Determine the [X, Y] coordinate at the center of the cell enclosing the given text.  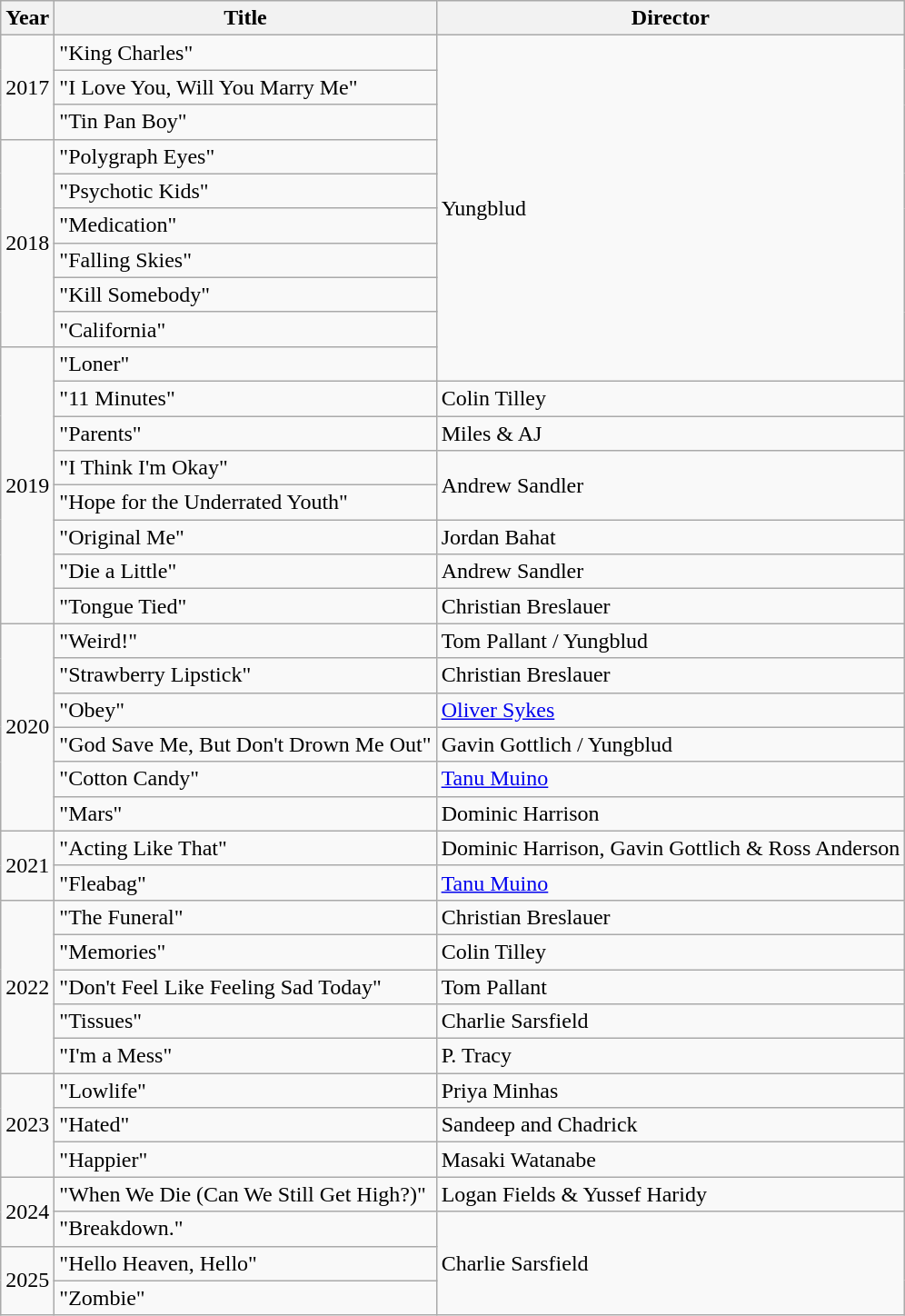
"Zombie" [245, 1298]
"Happier" [245, 1160]
"Weird!" [245, 641]
"Obey" [245, 710]
"When We Die (Can We Still Get High?)" [245, 1194]
"California" [245, 329]
"Parents" [245, 434]
2022 [27, 986]
2018 [27, 243]
"Don't Feel Like Feeling Sad Today" [245, 986]
"I Think I'm Okay" [245, 468]
Year [27, 18]
Director [671, 18]
"Psychotic Kids" [245, 191]
"Medication" [245, 225]
Masaki Watanabe [671, 1160]
2025 [27, 1281]
"Hope for the Underrated Youth" [245, 503]
"Loner" [245, 364]
Dominic Harrison [671, 813]
Logan Fields & Yussef Haridy [671, 1194]
Sandeep and Chadrick [671, 1125]
"I'm a Mess" [245, 1056]
"11 Minutes" [245, 398]
"King Charles" [245, 53]
2019 [27, 484]
"God Save Me, But Don't Drown Me Out" [245, 744]
"Falling Skies" [245, 260]
"Tin Pan Boy" [245, 122]
Yungblud [671, 209]
Dominic Harrison, Gavin Gottlich & Ross Anderson [671, 848]
"Die a Little" [245, 572]
Oliver Sykes [671, 710]
2017 [27, 87]
"Lowlife" [245, 1091]
"Strawberry Lipstick" [245, 675]
"Breakdown." [245, 1229]
P. Tracy [671, 1056]
"Polygraph Eyes" [245, 156]
"Kill Somebody" [245, 294]
"Original Me" [245, 537]
Tom Pallant / Yungblud [671, 641]
"The Funeral" [245, 917]
Gavin Gottlich / Yungblud [671, 744]
"Hated" [245, 1125]
"Acting Like That" [245, 848]
"Cotton Candy" [245, 779]
"Tongue Tied" [245, 606]
2024 [27, 1211]
2020 [27, 727]
Jordan Bahat [671, 537]
2021 [27, 865]
"Hello Heaven, Hello" [245, 1263]
"Memories" [245, 952]
"Tissues" [245, 1022]
Tom Pallant [671, 986]
Miles & AJ [671, 434]
Title [245, 18]
"I Love You, Will You Marry Me" [245, 87]
"Mars" [245, 813]
"Fleabag" [245, 882]
2023 [27, 1125]
Priya Minhas [671, 1091]
